For the text-containing cell, return its midpoint in [x, y] coordinate format. 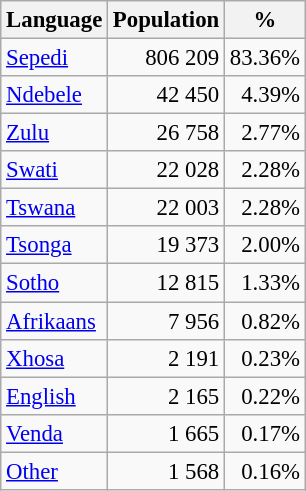
Ndebele [54, 95]
% [266, 20]
0.17% [266, 433]
0.23% [266, 358]
22 003 [166, 208]
Swati [54, 170]
0.16% [266, 471]
2 191 [166, 358]
22 028 [166, 170]
42 450 [166, 95]
12 815 [166, 283]
0.82% [266, 321]
19 373 [166, 245]
Language [54, 20]
1 568 [166, 471]
Venda [54, 433]
Sotho [54, 283]
4.39% [266, 95]
83.36% [266, 58]
0.22% [266, 396]
Zulu [54, 133]
26 758 [166, 133]
Afrikaans [54, 321]
7 956 [166, 321]
806 209 [166, 58]
2.77% [266, 133]
Sepedi [54, 58]
Xhosa [54, 358]
Population [166, 20]
Tsonga [54, 245]
2.00% [266, 245]
Tswana [54, 208]
2 165 [166, 396]
1 665 [166, 433]
Other [54, 471]
1.33% [266, 283]
English [54, 396]
